Locate the cell with the specified text and output its [X, Y] center coordinate. 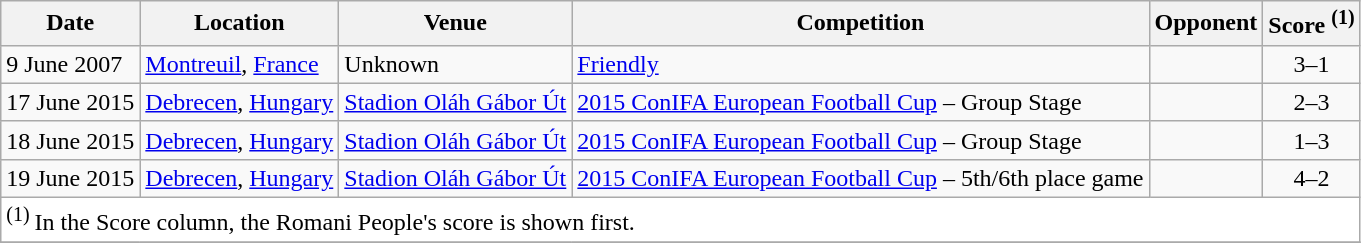
3–1 [1312, 64]
Montreuil, France [240, 64]
Unknown [456, 64]
18 June 2015 [70, 140]
Score (1) [1312, 24]
2015 ConIFA European Football Cup – 5th/6th place game [860, 178]
19 June 2015 [70, 178]
Date [70, 24]
4–2 [1312, 178]
Location [240, 24]
9 June 2007 [70, 64]
Venue [456, 24]
Opponent [1206, 24]
(1) In the Score column, the Romani People's score is shown first. [680, 220]
Friendly [860, 64]
17 June 2015 [70, 102]
1–3 [1312, 140]
2–3 [1312, 102]
Competition [860, 24]
